Scan for the cell matching the given text and deliver its (x, y) coordinate at center. 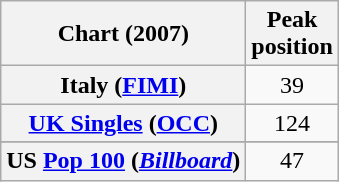
Peakposition (292, 34)
UK Singles (OCC) (124, 123)
US Pop 100 (Billboard) (124, 161)
124 (292, 123)
Chart (2007) (124, 34)
39 (292, 85)
Italy (FIMI) (124, 85)
47 (292, 161)
